Detect which cell encompasses the target text, then output its [X, Y] center coordinate. 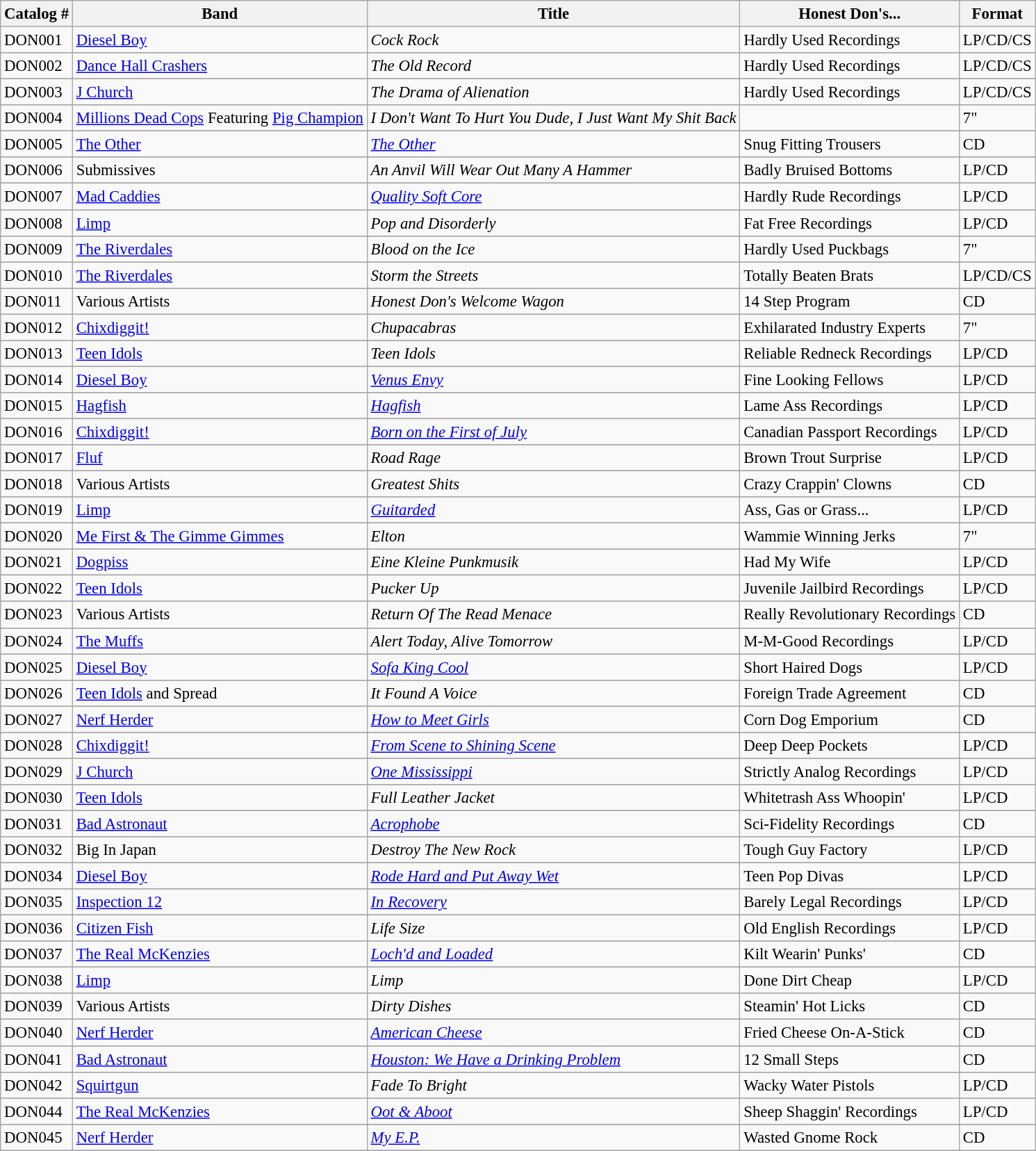
From Scene to Shining Scene [553, 746]
Had My Wife [850, 562]
Full Leather Jacket [553, 798]
Submissives [220, 170]
Me First & The Gimme Gimmes [220, 537]
Greatest Shits [553, 484]
DON002 [37, 66]
Born on the First of July [553, 432]
My E.P. [553, 1137]
DON041 [37, 1059]
Sci-Fidelity Recordings [850, 824]
Venus Envy [553, 379]
How to Meet Girls [553, 719]
Juvenile Jailbird Recordings [850, 589]
DON024 [37, 641]
Tough Guy Factory [850, 850]
Dirty Dishes [553, 1007]
DON018 [37, 484]
American Cheese [553, 1033]
DON028 [37, 746]
Honest Don's... [850, 14]
Hardly Used Puckbags [850, 249]
Lame Ass Recordings [850, 406]
Brown Trout Surprise [850, 458]
Blood on the Ice [553, 249]
DON008 [37, 223]
Houston: We Have a Drinking Problem [553, 1059]
Wasted Gnome Rock [850, 1137]
DON032 [37, 850]
Loch'd and Loaded [553, 954]
Quality Soft Core [553, 197]
DON006 [37, 170]
Short Haired Dogs [850, 667]
DON036 [37, 929]
DON029 [37, 772]
Destroy The New Rock [553, 850]
Fried Cheese On-A-Stick [850, 1033]
Teen Idols and Spread [220, 693]
DON022 [37, 589]
In Recovery [553, 902]
Done Dirt Cheap [850, 981]
Band [220, 14]
DON025 [37, 667]
Canadian Passport Recordings [850, 432]
DON034 [37, 876]
Exhilarated Industry Experts [850, 327]
Life Size [553, 929]
Steamin' Hot Licks [850, 1007]
DON012 [37, 327]
Foreign Trade Agreement [850, 693]
Fat Free Recordings [850, 223]
Hardly Rude Recordings [850, 197]
Teen Pop Divas [850, 876]
DON016 [37, 432]
Storm the Streets [553, 275]
Kilt Wearin' Punks' [850, 954]
Squirtgun [220, 1085]
DON007 [37, 197]
Acrophobe [553, 824]
Format [996, 14]
Fine Looking Fellows [850, 379]
Millions Dead Cops Featuring Pig Champion [220, 118]
DON004 [37, 118]
DON010 [37, 275]
DON030 [37, 798]
DON027 [37, 719]
Big In Japan [220, 850]
Crazy Crappin' Clowns [850, 484]
It Found A Voice [553, 693]
DON031 [37, 824]
DON023 [37, 615]
Old English Recordings [850, 929]
DON021 [37, 562]
Reliable Redneck Recordings [850, 354]
Eine Kleine Punkmusik [553, 562]
Sofa King Cool [553, 667]
M-M-Good Recordings [850, 641]
Mad Caddies [220, 197]
Ass, Gas or Grass... [850, 510]
Dogpiss [220, 562]
DON017 [37, 458]
Fluf [220, 458]
Strictly Analog Recordings [850, 772]
DON015 [37, 406]
Sheep Shaggin' Recordings [850, 1111]
Badly Bruised Bottoms [850, 170]
DON042 [37, 1085]
Oot & Aboot [553, 1111]
Snug Fitting Trousers [850, 145]
Wacky Water Pistols [850, 1085]
DON005 [37, 145]
DON011 [37, 301]
Catalog # [37, 14]
Honest Don's Welcome Wagon [553, 301]
DON001 [37, 40]
DON035 [37, 902]
DON020 [37, 537]
Pop and Disorderly [553, 223]
DON009 [37, 249]
Fade To Bright [553, 1085]
Corn Dog Emporium [850, 719]
DON037 [37, 954]
Chupacabras [553, 327]
The Drama of Alienation [553, 92]
DON039 [37, 1007]
Whitetrash Ass Whoopin' [850, 798]
An Anvil Will Wear Out Many A Hammer [553, 170]
14 Step Program [850, 301]
DON019 [37, 510]
DON040 [37, 1033]
DON003 [37, 92]
DON045 [37, 1137]
Road Rage [553, 458]
Deep Deep Pockets [850, 746]
DON044 [37, 1111]
Citizen Fish [220, 929]
DON038 [37, 981]
Really Revolutionary Recordings [850, 615]
Inspection 12 [220, 902]
The Old Record [553, 66]
Alert Today, Alive Tomorrow [553, 641]
I Don't Want To Hurt You Dude, I Just Want My Shit Back [553, 118]
The Muffs [220, 641]
DON014 [37, 379]
Dance Hall Crashers [220, 66]
Cock Rock [553, 40]
One Mississippi [553, 772]
Return Of The Read Menace [553, 615]
Barely Legal Recordings [850, 902]
12 Small Steps [850, 1059]
Wammie Winning Jerks [850, 537]
Totally Beaten Brats [850, 275]
DON026 [37, 693]
Pucker Up [553, 589]
Elton [553, 537]
Guitarded [553, 510]
Title [553, 14]
Rode Hard and Put Away Wet [553, 876]
DON013 [37, 354]
